Output the [X, Y] coordinate of the center of the cell containing the given text.  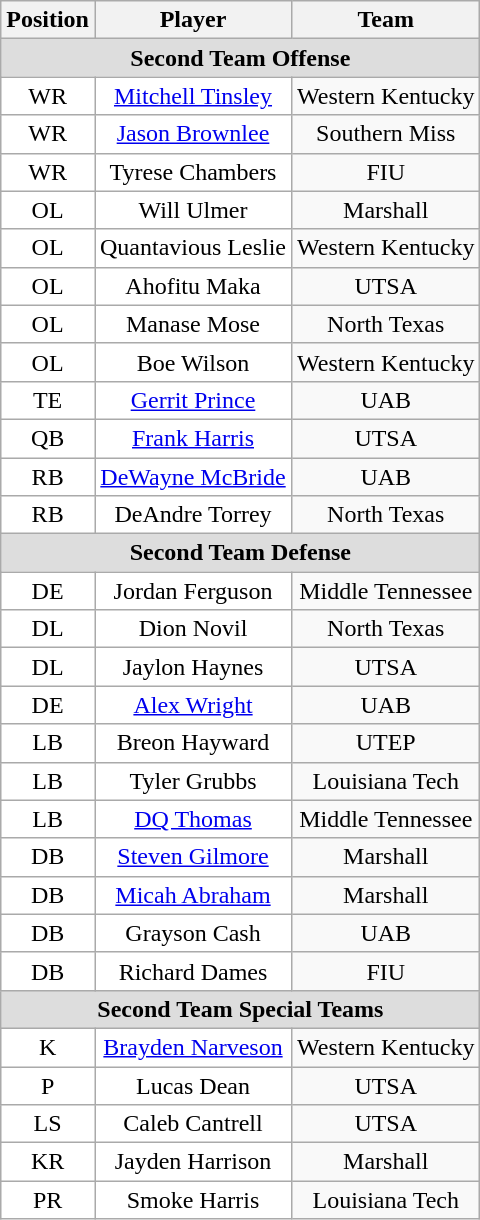
K [48, 1047]
Second Team Offense [240, 58]
Richard Dames [192, 971]
KR [48, 1162]
Jaylon Haynes [192, 667]
UTEP [386, 743]
DQ Thomas [192, 819]
Steven Gilmore [192, 857]
Team [386, 20]
Tyler Grubbs [192, 781]
Jayden Harrison [192, 1162]
Caleb Cantrell [192, 1124]
Player [192, 20]
Southern Miss [386, 134]
Brayden Narveson [192, 1047]
Smoke Harris [192, 1200]
LS [48, 1124]
Second Team Special Teams [240, 1009]
Breon Hayward [192, 743]
DeAndre Torrey [192, 515]
Alex Wright [192, 705]
Dion Novil [192, 629]
QB [48, 438]
Frank Harris [192, 438]
Will Ulmer [192, 210]
DeWayne McBride [192, 477]
Position [48, 20]
Manase Mose [192, 324]
Mitchell Tinsley [192, 96]
Grayson Cash [192, 933]
Lucas Dean [192, 1085]
P [48, 1085]
Gerrit Prince [192, 400]
TE [48, 400]
Boe Wilson [192, 362]
Tyrese Chambers [192, 172]
Ahofitu Maka [192, 286]
Jason Brownlee [192, 134]
Micah Abraham [192, 895]
Quantavious Leslie [192, 248]
Second Team Defense [240, 553]
Jordan Ferguson [192, 591]
PR [48, 1200]
